Scan for the cell matching the given text and deliver its [x, y] coordinate at center. 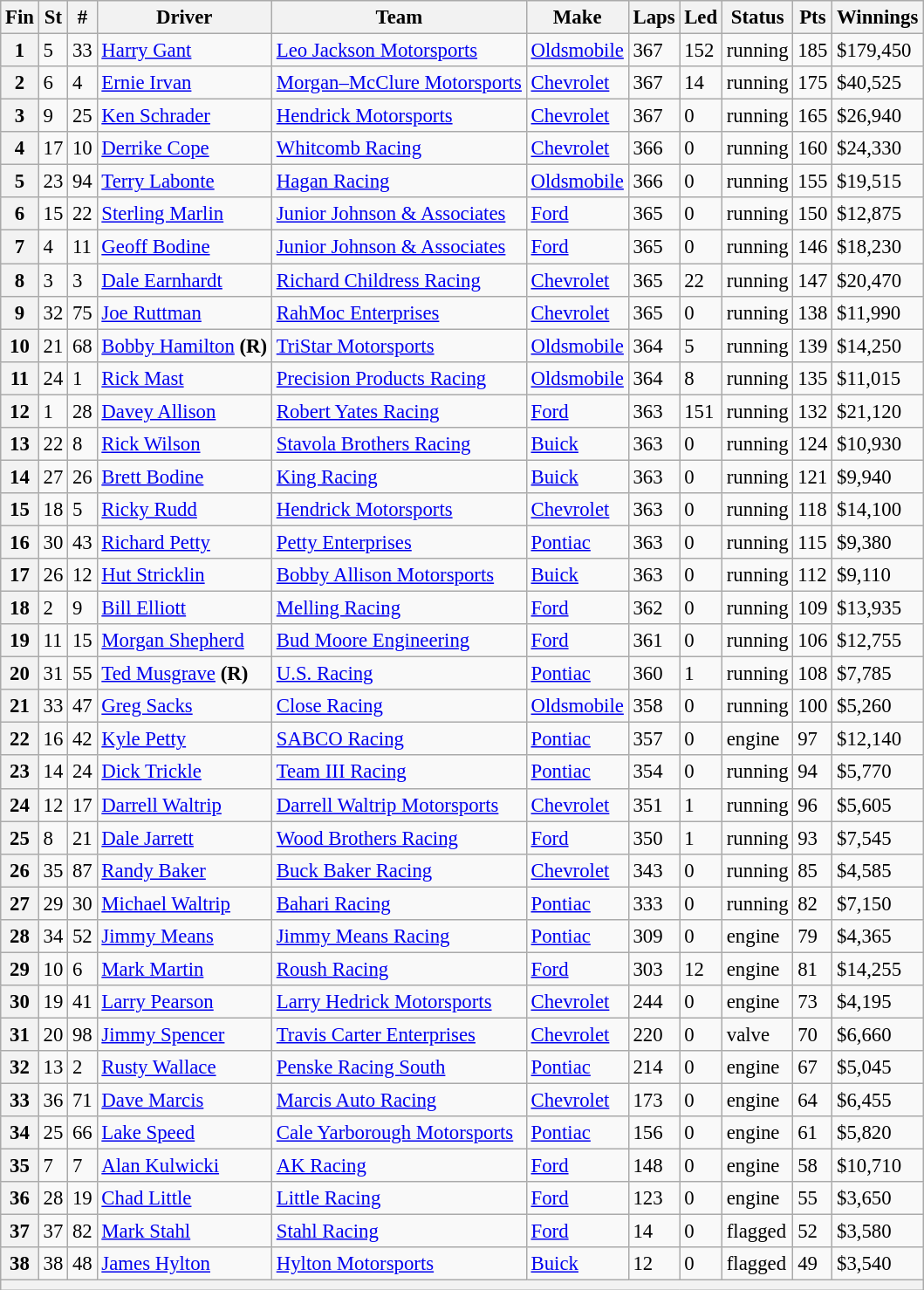
Larry Pearson [184, 1002]
Hagan Racing [399, 182]
Little Racing [399, 1198]
Travis Carter Enterprises [399, 1034]
$21,120 [878, 411]
152 [702, 51]
Lake Speed [184, 1133]
Stavola Brothers Racing [399, 444]
351 [654, 805]
Rick Wilson [184, 444]
354 [654, 772]
$20,470 [878, 280]
147 [813, 280]
151 [702, 411]
Brett Bodine [184, 477]
Dave Marcis [184, 1101]
Rusty Wallace [184, 1067]
$7,785 [878, 674]
146 [813, 247]
Derrike Cope [184, 148]
98 [82, 1034]
Ricky Rudd [184, 510]
SABCO Racing [399, 739]
71 [82, 1101]
Hylton Motorsports [399, 1265]
$10,710 [878, 1166]
Randy Baker [184, 870]
361 [654, 641]
$19,515 [878, 182]
148 [654, 1166]
$179,450 [878, 51]
244 [654, 1002]
Sterling Marlin [184, 214]
350 [654, 838]
$10,930 [878, 444]
St [52, 17]
$12,875 [878, 214]
Make [578, 17]
Morgan–McClure Motorsports [399, 83]
Chad Little [184, 1198]
Stahl Racing [399, 1232]
James Hylton [184, 1265]
AK Racing [399, 1166]
Dale Earnhardt [184, 280]
Greg Sacks [184, 706]
Whitcomb Racing [399, 148]
47 [82, 706]
Bill Elliott [184, 608]
Ken Schrader [184, 116]
$5,045 [878, 1067]
Buck Baker Racing [399, 870]
King Racing [399, 477]
48 [82, 1265]
43 [82, 542]
358 [654, 706]
124 [813, 444]
$14,255 [878, 969]
Melling Racing [399, 608]
139 [813, 346]
Terry Labonte [184, 182]
42 [82, 739]
Driver [184, 17]
121 [813, 477]
$7,150 [878, 903]
75 [82, 312]
Team III Racing [399, 772]
$4,585 [878, 870]
Ernie Irvan [184, 83]
214 [654, 1067]
Penske Racing South [399, 1067]
valve [757, 1034]
$6,660 [878, 1034]
360 [654, 674]
$6,455 [878, 1101]
$9,380 [878, 542]
106 [813, 641]
$4,195 [878, 1002]
Michael Waltrip [184, 903]
$3,540 [878, 1265]
115 [813, 542]
$24,330 [878, 148]
Davey Allison [184, 411]
$14,100 [878, 510]
173 [654, 1101]
64 [813, 1101]
Kyle Petty [184, 739]
81 [813, 969]
$5,820 [878, 1133]
$9,940 [878, 477]
Jimmy Spencer [184, 1034]
68 [82, 346]
$18,230 [878, 247]
Marcis Auto Racing [399, 1101]
Precision Products Racing [399, 378]
Rick Mast [184, 378]
58 [813, 1166]
97 [813, 739]
$12,140 [878, 739]
$4,365 [878, 937]
155 [813, 182]
$7,545 [878, 838]
362 [654, 608]
220 [654, 1034]
309 [654, 937]
$26,940 [878, 116]
Team [399, 17]
49 [813, 1265]
Ted Musgrave (R) [184, 674]
$11,015 [878, 378]
41 [82, 1002]
Mark Martin [184, 969]
Laps [654, 17]
73 [813, 1002]
Robert Yates Racing [399, 411]
Geoff Bodine [184, 247]
87 [82, 870]
123 [654, 1198]
$3,650 [878, 1198]
185 [813, 51]
Status [757, 17]
Bud Moore Engineering [399, 641]
150 [813, 214]
96 [813, 805]
Alan Kulwicki [184, 1166]
108 [813, 674]
100 [813, 706]
Joe Ruttman [184, 312]
Petty Enterprises [399, 542]
RahMoc Enterprises [399, 312]
Harry Gant [184, 51]
Dale Jarrett [184, 838]
Wood Brothers Racing [399, 838]
Bahari Racing [399, 903]
Larry Hedrick Motorsports [399, 1002]
Leo Jackson Motorsports [399, 51]
Pts [813, 17]
Jimmy Means [184, 937]
TriStar Motorsports [399, 346]
303 [654, 969]
135 [813, 378]
67 [813, 1067]
Jimmy Means Racing [399, 937]
# [82, 17]
$13,935 [878, 608]
160 [813, 148]
Dick Trickle [184, 772]
357 [654, 739]
343 [654, 870]
$3,580 [878, 1232]
61 [813, 1133]
Winnings [878, 17]
$14,250 [878, 346]
333 [654, 903]
Richard Childress Racing [399, 280]
Led [702, 17]
$5,770 [878, 772]
Close Racing [399, 706]
118 [813, 510]
175 [813, 83]
$11,990 [878, 312]
Richard Petty [184, 542]
$5,260 [878, 706]
132 [813, 411]
$5,605 [878, 805]
$9,110 [878, 575]
138 [813, 312]
79 [813, 937]
70 [813, 1034]
Hut Stricklin [184, 575]
Mark Stahl [184, 1232]
93 [813, 838]
165 [813, 116]
U.S. Racing [399, 674]
112 [813, 575]
85 [813, 870]
Darrell Waltrip Motorsports [399, 805]
Bobby Allison Motorsports [399, 575]
Cale Yarborough Motorsports [399, 1133]
Bobby Hamilton (R) [184, 346]
$40,525 [878, 83]
156 [654, 1133]
109 [813, 608]
66 [82, 1133]
Morgan Shepherd [184, 641]
$12,755 [878, 641]
Roush Racing [399, 969]
Fin [20, 17]
Darrell Waltrip [184, 805]
